Provide the (X, Y) coordinate of the cell's center where the given text is located.  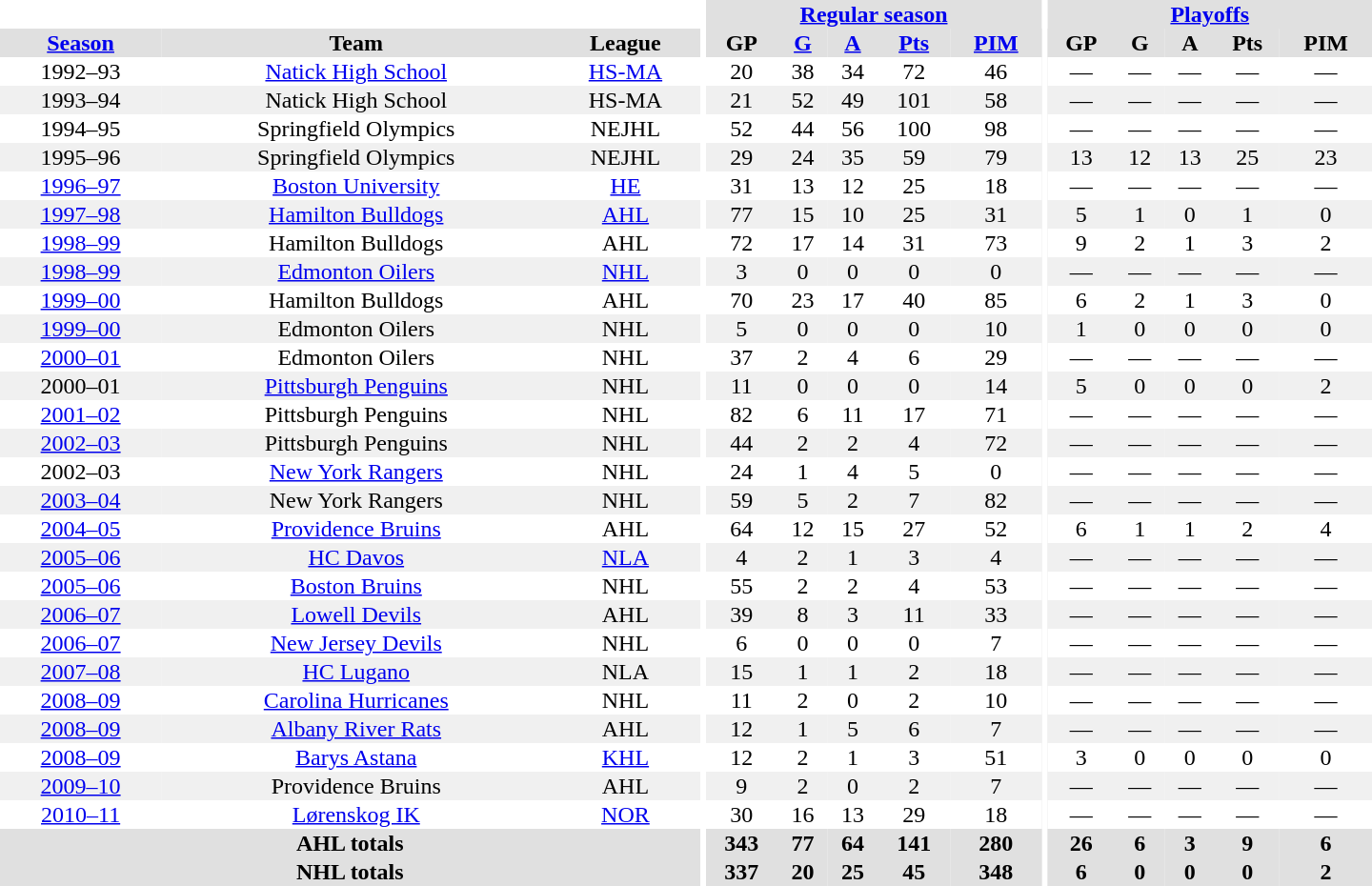
79 (997, 157)
30 (741, 815)
40 (914, 300)
37 (741, 357)
70 (741, 300)
2009–10 (80, 786)
Lørenskog IK (356, 815)
NOR (625, 815)
Carolina Hurricanes (356, 700)
53 (997, 586)
55 (741, 586)
Boston Bruins (356, 586)
101 (914, 100)
280 (997, 843)
85 (997, 300)
35 (853, 157)
Season (80, 43)
KHL (625, 757)
HC Davos (356, 557)
1995–96 (80, 157)
Barys Astana (356, 757)
39 (741, 614)
HE (625, 186)
26 (1080, 843)
27 (914, 529)
1994–95 (80, 129)
33 (997, 614)
Regular season (873, 14)
16 (802, 815)
34 (853, 71)
343 (741, 843)
League (625, 43)
100 (914, 129)
Team (356, 43)
1997–98 (80, 214)
1996–97 (80, 186)
2007–08 (80, 672)
2004–05 (80, 529)
New Jersey Devils (356, 643)
56 (853, 129)
2003–04 (80, 500)
58 (997, 100)
2010–11 (80, 815)
AHL totals (351, 843)
141 (914, 843)
HC Lugano (356, 672)
8 (802, 614)
71 (997, 414)
1993–94 (80, 100)
NHL totals (351, 872)
1992–93 (80, 71)
348 (997, 872)
Boston University (356, 186)
Albany River Rats (356, 729)
Lowell Devils (356, 614)
49 (853, 100)
46 (997, 71)
98 (997, 129)
73 (997, 243)
337 (741, 872)
45 (914, 872)
38 (802, 71)
21 (741, 100)
2001–02 (80, 414)
51 (997, 757)
Playoffs (1210, 14)
